Locate the cell with the specified text and output its (x, y) center coordinate. 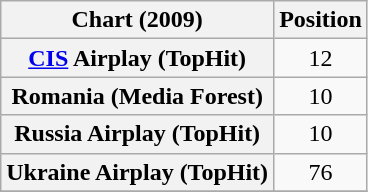
Romania (Media Forest) (138, 96)
Chart (2009) (138, 20)
Russia Airplay (TopHit) (138, 134)
Ukraine Airplay (TopHit) (138, 172)
76 (321, 172)
Position (321, 20)
CIS Airplay (TopHit) (138, 58)
12 (321, 58)
